Detect which cell encompasses the target text, then output its [x, y] center coordinate. 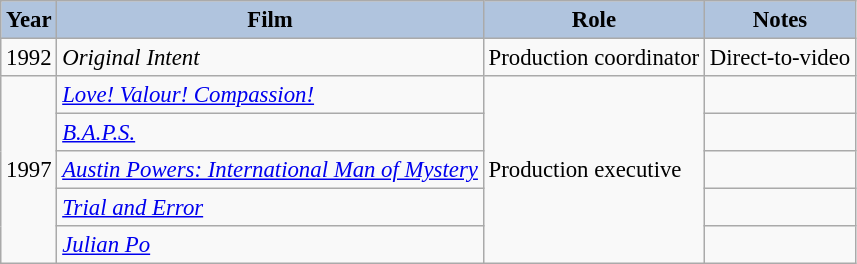
Year [29, 20]
Direct-to-video [780, 58]
Original Intent [270, 58]
Austin Powers: International Man of Mystery [270, 170]
1997 [29, 170]
Production coordinator [594, 58]
Role [594, 20]
Production executive [594, 170]
Film [270, 20]
Trial and Error [270, 208]
1992 [29, 58]
Notes [780, 20]
B.A.P.S. [270, 133]
Julian Po [270, 245]
Love! Valour! Compassion! [270, 95]
